Locate the cell with the specified text and output its (X, Y) center coordinate. 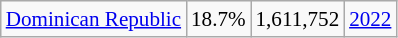
2022 (370, 18)
18.7% (218, 18)
1,611,752 (298, 18)
Dominican Republic (94, 18)
